Identify which cell holds the provided text, then report its [x, y] central coordinate. 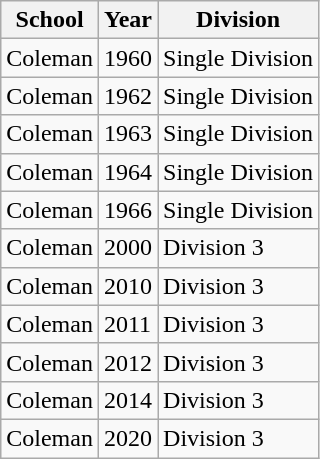
School [50, 20]
1963 [128, 134]
1960 [128, 58]
2020 [128, 438]
2012 [128, 362]
2010 [128, 286]
2011 [128, 324]
1966 [128, 210]
1962 [128, 96]
2014 [128, 400]
Year [128, 20]
Division [238, 20]
2000 [128, 248]
1964 [128, 172]
